Identify which cell holds the provided text, then report its (x, y) central coordinate. 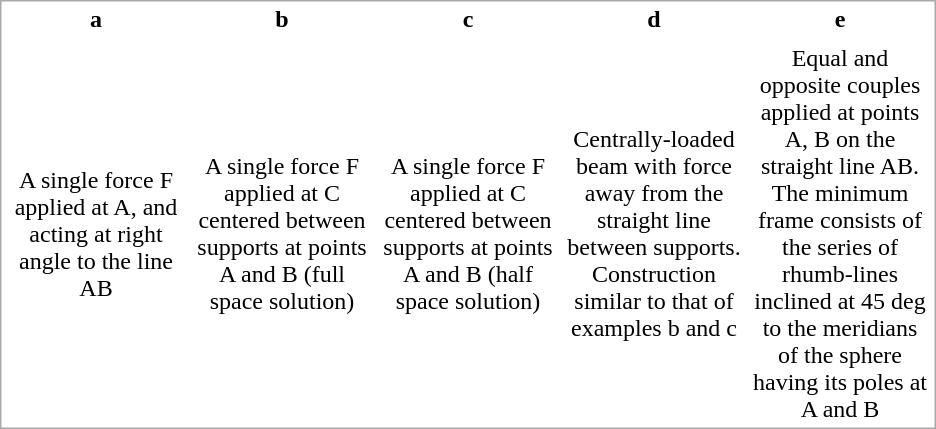
e (840, 19)
c (468, 19)
Centrally-loaded beam with force away from the straight line between supports. Construction similar to that of examples b and c (654, 234)
b (282, 19)
a (96, 19)
A single force F applied at C centered between supports at points A and B (half space solution) (468, 234)
A single force F applied at C centered between supports at points A and B (full space solution) (282, 234)
d (654, 19)
A single force F applied at A, and acting at right angle to the line AB (96, 234)
